Scan for the cell matching the given text and deliver its [x, y] coordinate at center. 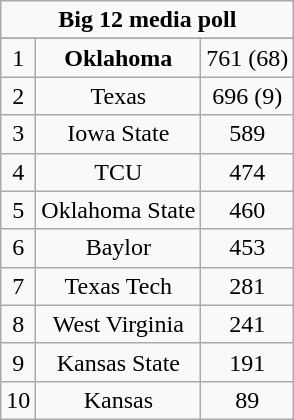
Texas Tech [118, 286]
191 [248, 362]
10 [18, 400]
761 (68) [248, 58]
5 [18, 210]
Baylor [118, 248]
6 [18, 248]
Kansas State [118, 362]
3 [18, 134]
474 [248, 172]
Texas [118, 96]
TCU [118, 172]
2 [18, 96]
9 [18, 362]
7 [18, 286]
1 [18, 58]
4 [18, 172]
460 [248, 210]
8 [18, 324]
West Virginia [118, 324]
Oklahoma [118, 58]
281 [248, 286]
Oklahoma State [118, 210]
89 [248, 400]
Kansas [118, 400]
453 [248, 248]
Iowa State [118, 134]
Big 12 media poll [148, 20]
241 [248, 324]
696 (9) [248, 96]
589 [248, 134]
